Return [X, Y] of the center of cell containing provided text 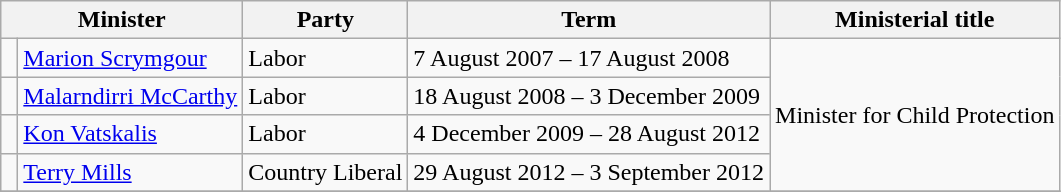
Term [589, 20]
Minister for Child Protection [915, 115]
Marion Scrymgour [130, 58]
18 August 2008 – 3 December 2009 [589, 96]
Ministerial title [915, 20]
Minister [122, 20]
Terry Mills [130, 172]
Country Liberal [326, 172]
Party [326, 20]
Kon Vatskalis [130, 134]
4 December 2009 – 28 August 2012 [589, 134]
29 August 2012 – 3 September 2012 [589, 172]
7 August 2007 – 17 August 2008 [589, 58]
Malarndirri McCarthy [130, 96]
